Return the [X, Y] coordinate for the center point of the cell that contains the specified text.  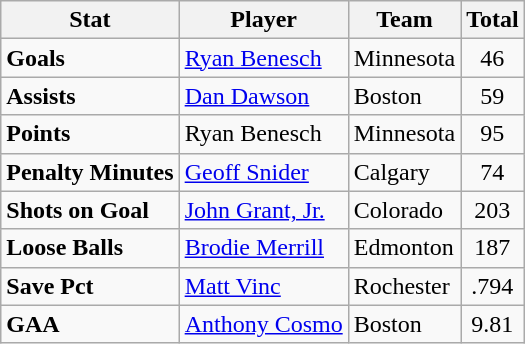
Save Pct [90, 286]
203 [493, 210]
74 [493, 172]
Loose Balls [90, 248]
GAA [90, 324]
59 [493, 96]
.794 [493, 286]
46 [493, 58]
Rochester [404, 286]
Edmonton [404, 248]
187 [493, 248]
Brodie Merrill [264, 248]
Goals [90, 58]
Points [90, 134]
Dan Dawson [264, 96]
Assists [90, 96]
Colorado [404, 210]
Total [493, 20]
Matt Vinc [264, 286]
Penalty Minutes [90, 172]
Shots on Goal [90, 210]
John Grant, Jr. [264, 210]
Stat [90, 20]
Geoff Snider [264, 172]
Player [264, 20]
9.81 [493, 324]
Team [404, 20]
Calgary [404, 172]
Anthony Cosmo [264, 324]
95 [493, 134]
